Provide the (x, y) coordinate of the cell's center where the given text is located.  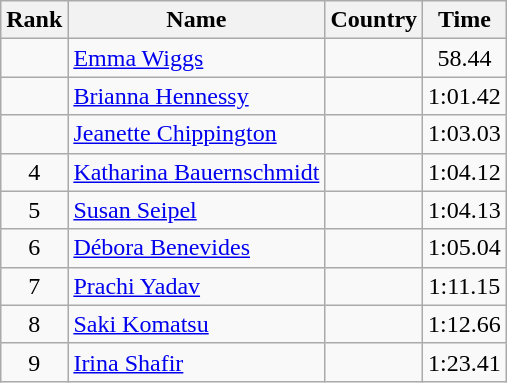
Time (465, 20)
1:23.41 (465, 362)
58.44 (465, 58)
1:01.42 (465, 96)
Irina Shafir (196, 362)
1:11.15 (465, 286)
4 (34, 172)
6 (34, 248)
Susan Seipel (196, 210)
Prachi Yadav (196, 286)
1:04.13 (465, 210)
Débora Benevides (196, 248)
1:05.04 (465, 248)
1:04.12 (465, 172)
Katharina Bauernschmidt (196, 172)
9 (34, 362)
Brianna Hennessy (196, 96)
Emma Wiggs (196, 58)
8 (34, 324)
Saki Komatsu (196, 324)
5 (34, 210)
1:12.66 (465, 324)
Country (374, 20)
Jeanette Chippington (196, 134)
7 (34, 286)
1:03.03 (465, 134)
Name (196, 20)
Rank (34, 20)
